Capture the cell that displays the provided text and extract its (X, Y) central coordinate. 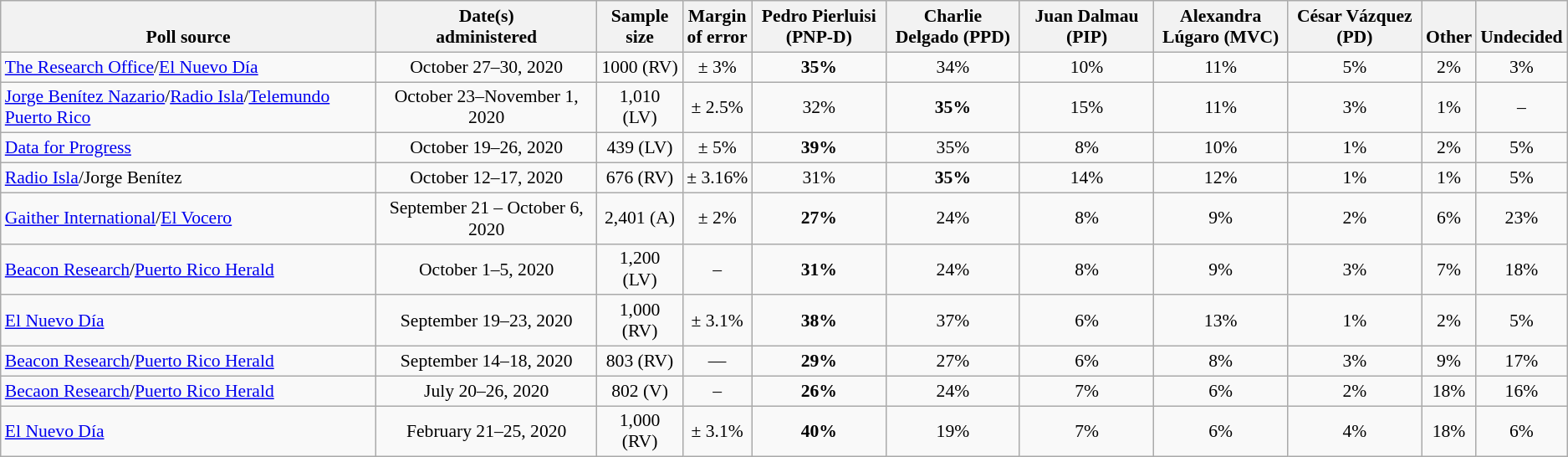
1000 (RV) (640, 67)
4% (1355, 432)
Alexandra Lúgaro (MVC) (1221, 27)
Charlie Delgado (PPD) (953, 27)
Juan Dalmau (PIP) (1086, 27)
Marginof error (718, 27)
1,010 (LV) (640, 107)
439 (LV) (640, 148)
17% (1522, 362)
Becaon Research/Puerto Rico Herald (189, 391)
13% (1221, 321)
16% (1522, 391)
Data for Progress (189, 148)
± 2% (718, 218)
803 (RV) (640, 362)
± 5% (718, 148)
Other (1448, 27)
Gaither International/El Vocero (189, 218)
± 2.5% (718, 107)
— (718, 362)
26% (819, 391)
37% (953, 321)
23% (1522, 218)
1,200 (LV) (640, 270)
Samplesize (640, 27)
12% (1221, 178)
Jorge Benítez Nazario/Radio Isla/Telemundo Puerto Rico (189, 107)
September 19–23, 2020 (487, 321)
± 3% (718, 67)
César Vázquez (PD) (1355, 27)
14% (1086, 178)
40% (819, 432)
October 19–26, 2020 (487, 148)
19% (953, 432)
The Research Office/El Nuevo Día (189, 67)
38% (819, 321)
29% (819, 362)
Pedro Pierluisi (PNP-D) (819, 27)
Radio Isla/Jorge Benítez (189, 178)
802 (V) (640, 391)
February 21–25, 2020 (487, 432)
October 1–5, 2020 (487, 270)
32% (819, 107)
Date(s)administered (487, 27)
2,401 (A) (640, 218)
15% (1086, 107)
September 14–18, 2020 (487, 362)
676 (RV) (640, 178)
October 12–17, 2020 (487, 178)
34% (953, 67)
September 21 – October 6, 2020 (487, 218)
Undecided (1522, 27)
39% (819, 148)
July 20–26, 2020 (487, 391)
± 3.16% (718, 178)
October 23–November 1, 2020 (487, 107)
Poll source (189, 27)
October 27–30, 2020 (487, 67)
